Return (x, y) of the center of cell containing provided text 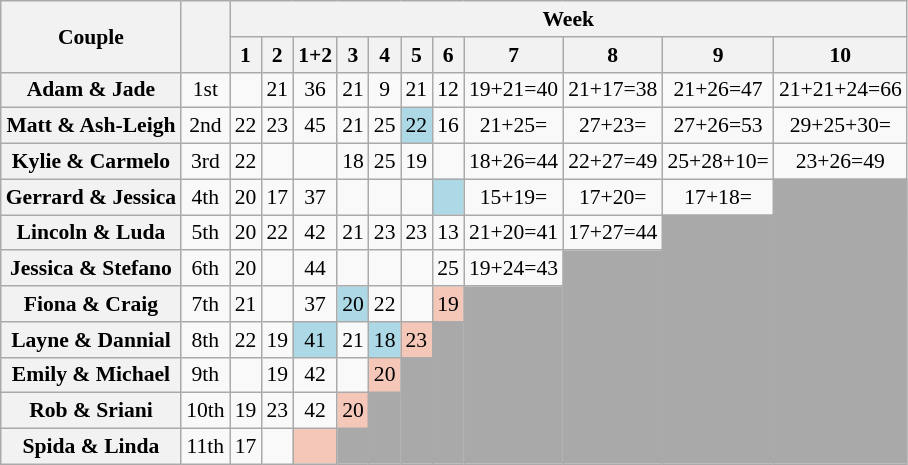
17+18= (718, 197)
6 (448, 55)
2nd (206, 126)
3 (353, 55)
23+26=49 (840, 162)
21+21+24=66 (840, 90)
Kylie & Carmelo (91, 162)
21+26=47 (718, 90)
19+24=43 (514, 269)
17+20= (612, 197)
36 (315, 90)
Couple (91, 36)
29+25+30= (840, 126)
21+25= (514, 126)
7 (514, 55)
11th (206, 447)
18+26=44 (514, 162)
Lincoln & Luda (91, 233)
21+20=41 (514, 233)
1 (246, 55)
44 (315, 269)
4 (385, 55)
Gerrard & Jessica (91, 197)
5 (416, 55)
27+26=53 (718, 126)
4th (206, 197)
21+17=38 (612, 90)
8 (612, 55)
12 (448, 90)
1+2 (315, 55)
10th (206, 411)
Matt & Ash-Leigh (91, 126)
5th (206, 233)
9th (206, 375)
41 (315, 340)
3rd (206, 162)
Layne & Dannial (91, 340)
Adam & Jade (91, 90)
Emily & Michael (91, 375)
22+27=49 (612, 162)
27+23= (612, 126)
45 (315, 126)
13 (448, 233)
19+21=40 (514, 90)
17+27=44 (612, 233)
6th (206, 269)
7th (206, 304)
8th (206, 340)
25+28+10= (718, 162)
Week (568, 19)
1st (206, 90)
Jessica & Stefano (91, 269)
15+19= (514, 197)
10 (840, 55)
2 (277, 55)
16 (448, 126)
Fiona & Craig (91, 304)
Spida & Linda (91, 447)
Rob & Sriani (91, 411)
